From the cell containing the given text, extract its center point as (x, y) coordinate. 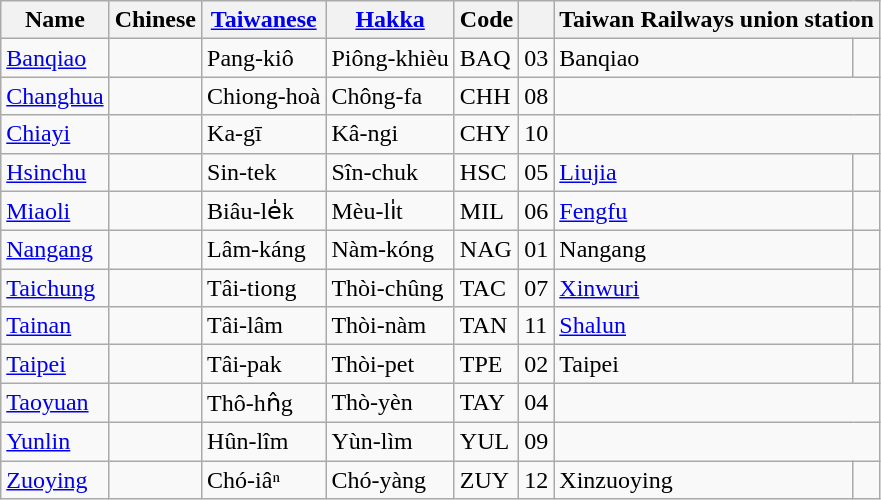
Chinese (155, 20)
Chó-iâⁿ (264, 479)
BAQ (486, 58)
02 (536, 364)
Tâi-pak (264, 364)
MIL (486, 211)
01 (536, 250)
Tâi-lâm (264, 326)
Miaoli (55, 211)
10 (536, 134)
CHH (486, 96)
Sîn-chuk (390, 172)
HSC (486, 172)
Taichung (55, 288)
Yunlin (55, 441)
Hûn-lîm (264, 441)
Taiwanese (264, 20)
Piông-khièu (390, 58)
Nàm-kóng (390, 250)
12 (536, 479)
Thô-hn̂g (264, 403)
NAG (486, 250)
TPE (486, 364)
ZUY (486, 479)
Shalun (704, 326)
Chiayi (55, 134)
Thòi-pet (390, 364)
CHY (486, 134)
11 (536, 326)
03 (536, 58)
Taiwan Railways union station (717, 20)
Thò-yèn (390, 403)
Code (486, 20)
Yùn-lìm (390, 441)
09 (536, 441)
Lâm-káng (264, 250)
Hakka (390, 20)
Taoyuan (55, 403)
Hsinchu (55, 172)
Zuoying (55, 479)
Tainan (55, 326)
Mèu-li̍t (390, 211)
Liujia (704, 172)
Thòi-nàm (390, 326)
Thòi-chûng (390, 288)
Changhua (55, 96)
08 (536, 96)
Ka-gī (264, 134)
04 (536, 403)
06 (536, 211)
07 (536, 288)
Chó-yàng (390, 479)
Xinzuoying (704, 479)
Name (55, 20)
Sin-tek (264, 172)
TAC (486, 288)
05 (536, 172)
Chông-fa (390, 96)
Pang-kiô (264, 58)
Xinwuri (704, 288)
Chiong-hoà (264, 96)
YUL (486, 441)
Biâu-le̍k (264, 211)
Tâi-tiong (264, 288)
TAN (486, 326)
Fengfu (704, 211)
Kâ-ngi (390, 134)
TAY (486, 403)
